Find where the given text appears and provide that cell's center as [X, Y] coordinate. 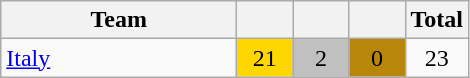
Italy [119, 58]
Team [119, 20]
2 [321, 58]
21 [265, 58]
0 [377, 58]
Total [437, 20]
23 [437, 58]
